From the cell containing the given text, extract its center point as (X, Y) coordinate. 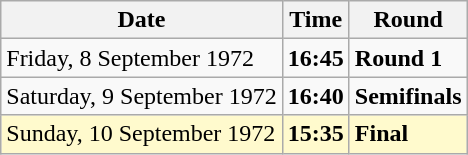
Friday, 8 September 1972 (142, 58)
16:45 (316, 58)
16:40 (316, 96)
Saturday, 9 September 1972 (142, 96)
Semifinals (408, 96)
Sunday, 10 September 1972 (142, 134)
Final (408, 134)
15:35 (316, 134)
Round (408, 20)
Time (316, 20)
Date (142, 20)
Round 1 (408, 58)
